Capture the cell that displays the provided text and extract its (X, Y) central coordinate. 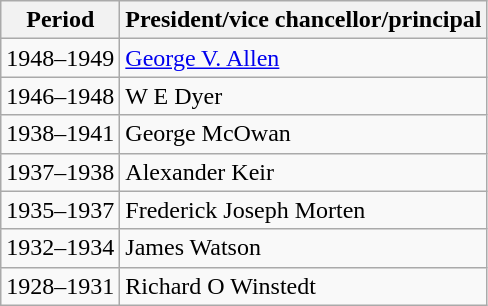
George McOwan (304, 134)
1937–1938 (60, 172)
Period (60, 20)
Frederick Joseph Morten (304, 210)
James Watson (304, 248)
1928–1931 (60, 286)
Richard O Winstedt (304, 286)
1946–1948 (60, 96)
President/vice chancellor/principal (304, 20)
Alexander Keir (304, 172)
1938–1941 (60, 134)
1932–1934 (60, 248)
1935–1937 (60, 210)
W E Dyer (304, 96)
George V. Allen (304, 58)
1948–1949 (60, 58)
